Return the [X, Y] coordinate for the center point of the cell that contains the specified text.  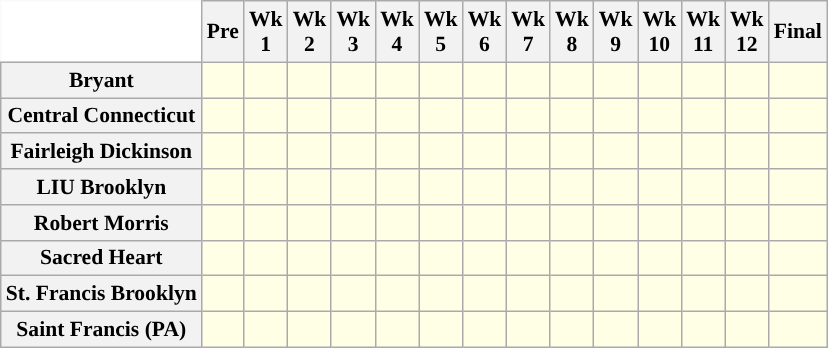
St. Francis Brooklyn [102, 294]
Wk3 [353, 32]
Wk2 [310, 32]
Wk8 [572, 32]
Wk9 [616, 32]
Wk7 [528, 32]
Robert Morris [102, 223]
Fairleigh Dickinson [102, 152]
Wk4 [397, 32]
Bryant [102, 80]
Wk11 [703, 32]
Wk1 [266, 32]
Wk12 [747, 32]
Wk6 [485, 32]
LIU Brooklyn [102, 187]
Saint Francis (PA) [102, 330]
Pre [223, 32]
Wk10 [660, 32]
Central Connecticut [102, 116]
Wk5 [441, 32]
Final [798, 32]
Sacred Heart [102, 258]
